Detect which cell encompasses the target text, then output its (X, Y) center coordinate. 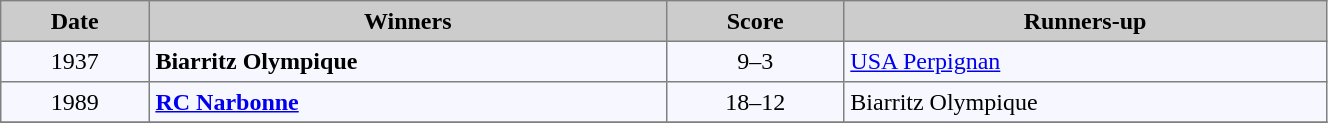
9–3 (756, 61)
Date (75, 21)
Winners (408, 21)
Score (756, 21)
18–12 (756, 102)
USA Perpignan (1086, 61)
Runners-up (1086, 21)
RC Narbonne (408, 102)
1937 (75, 61)
1989 (75, 102)
